Detect which cell encompasses the target text, then output its [x, y] center coordinate. 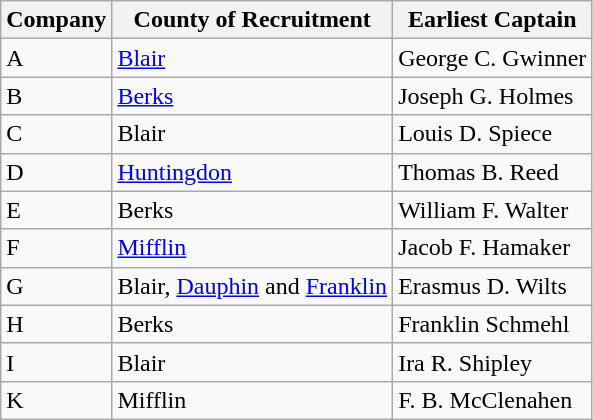
Blair, Dauphin and Franklin [252, 286]
Company [56, 20]
A [56, 58]
D [56, 172]
F [56, 248]
Earliest Captain [492, 20]
K [56, 400]
Ira R. Shipley [492, 362]
Louis D. Spiece [492, 134]
County of Recruitment [252, 20]
George C. Gwinner [492, 58]
Huntingdon [252, 172]
Franklin Schmehl [492, 324]
Thomas B. Reed [492, 172]
G [56, 286]
E [56, 210]
C [56, 134]
Jacob F. Hamaker [492, 248]
I [56, 362]
William F. Walter [492, 210]
B [56, 96]
H [56, 324]
F. B. McClenahen [492, 400]
Joseph G. Holmes [492, 96]
Erasmus D. Wilts [492, 286]
